For the text-containing cell, return its midpoint in [X, Y] coordinate format. 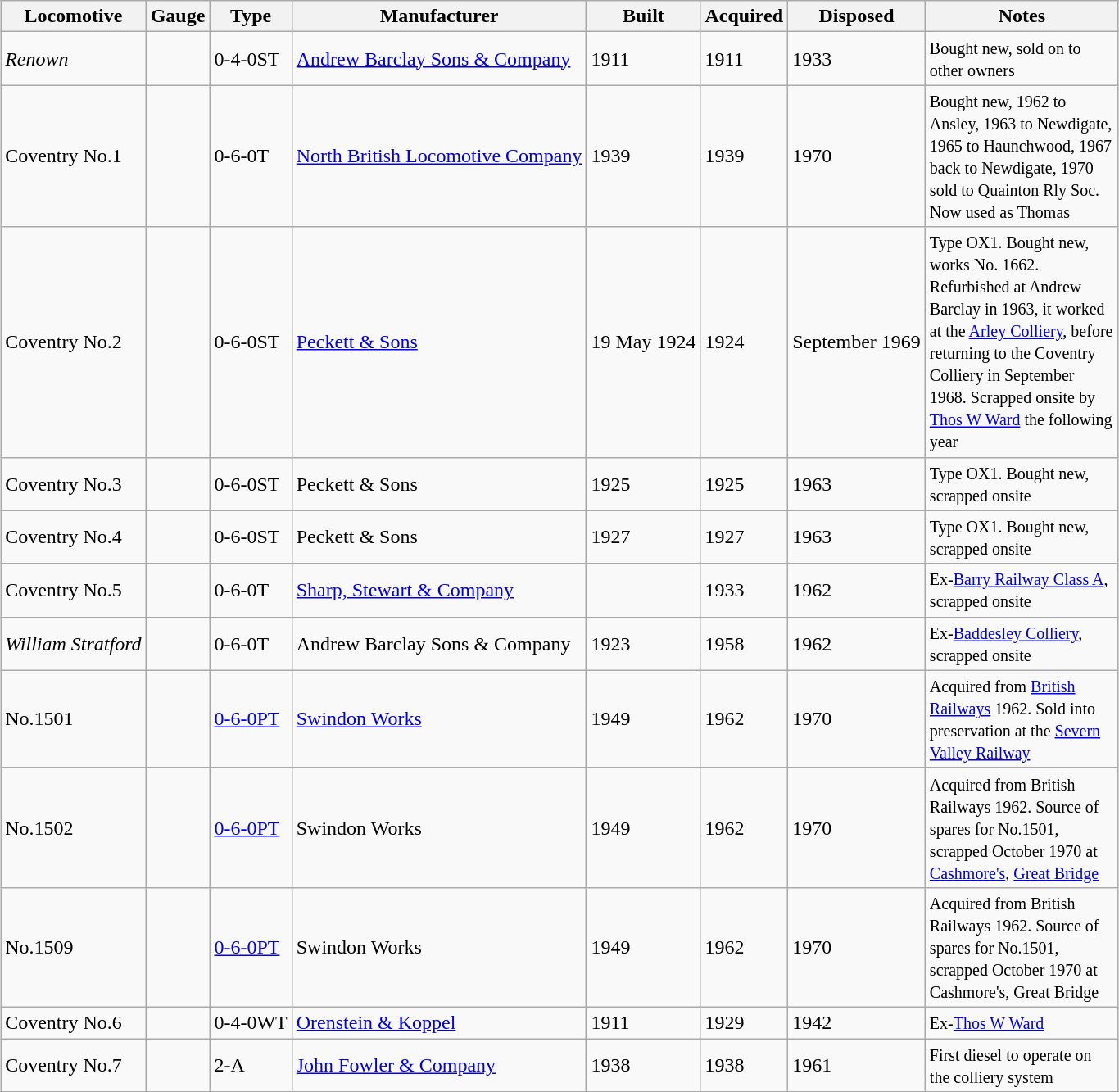
Coventry No.2 [74, 342]
Coventry No.7 [74, 1065]
Acquired from British Railways 1962. Sold into preservation at the Severn Valley Railway [1022, 719]
Bought new, sold on to other owners [1022, 59]
Coventry No.4 [74, 537]
19 May 1924 [644, 342]
1958 [744, 644]
Coventry No.1 [74, 156]
William Stratford [74, 644]
John Fowler & Company [439, 1065]
Ex-Thos W Ward [1022, 1022]
1942 [857, 1022]
No.1509 [74, 947]
0-4-0WT [251, 1022]
Coventry No.3 [74, 483]
No.1501 [74, 719]
Manufacturer [439, 16]
1923 [644, 644]
0-4-0ST [251, 59]
Renown [74, 59]
Built [644, 16]
September 1969 [857, 342]
Sharp, Stewart & Company [439, 590]
1961 [857, 1065]
1929 [744, 1022]
Ex-Barry Railway Class A, scrapped onsite [1022, 590]
Coventry No.6 [74, 1022]
Orenstein & Koppel [439, 1022]
Disposed [857, 16]
North British Locomotive Company [439, 156]
Gauge [178, 16]
Coventry No.5 [74, 590]
Bought new, 1962 to Ansley, 1963 to Newdigate, 1965 to Haunchwood, 1967 back to Newdigate, 1970 sold to Quainton Rly Soc. Now used as Thomas [1022, 156]
2-A [251, 1065]
Locomotive [74, 16]
Ex-Baddesley Colliery, scrapped onsite [1022, 644]
Notes [1022, 16]
Type [251, 16]
1924 [744, 342]
Acquired [744, 16]
No.1502 [74, 827]
First diesel to operate on the colliery system [1022, 1065]
